Search for the cell housing the specified text and yield its [x, y] center coordinate. 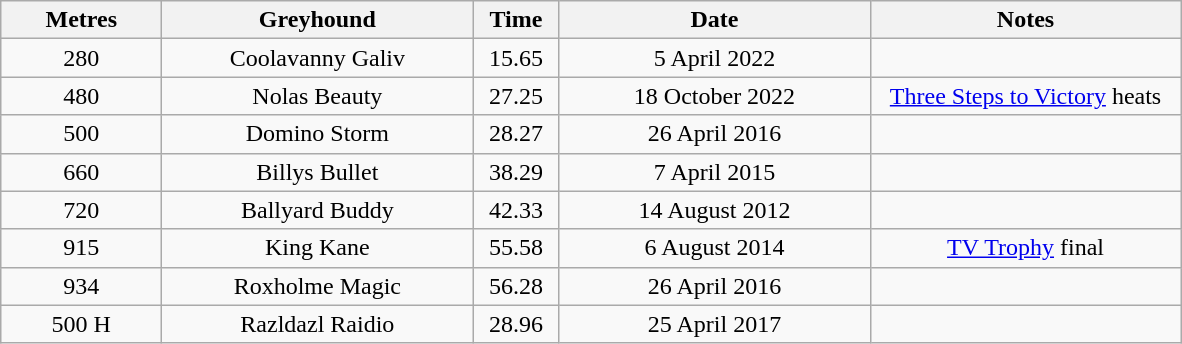
500 [82, 134]
27.25 [516, 96]
18 October 2022 [714, 96]
14 August 2012 [714, 210]
28.27 [516, 134]
6 August 2014 [714, 248]
915 [82, 248]
56.28 [516, 286]
Razldazl Raidio [318, 324]
Domino Storm [318, 134]
Metres [82, 20]
Date [714, 20]
42.33 [516, 210]
28.96 [516, 324]
280 [82, 58]
Notes [1026, 20]
25 April 2017 [714, 324]
480 [82, 96]
660 [82, 172]
Billys Bullet [318, 172]
Three Steps to Victory heats [1026, 96]
TV Trophy final [1026, 248]
500 H [82, 324]
Nolas Beauty [318, 96]
Ballyard Buddy [318, 210]
55.58 [516, 248]
Roxholme Magic [318, 286]
5 April 2022 [714, 58]
38.29 [516, 172]
Coolavanny Galiv [318, 58]
Time [516, 20]
720 [82, 210]
Greyhound [318, 20]
15.65 [516, 58]
7 April 2015 [714, 172]
934 [82, 286]
King Kane [318, 248]
